Find where the given text appears and provide that cell's center as (X, Y) coordinate. 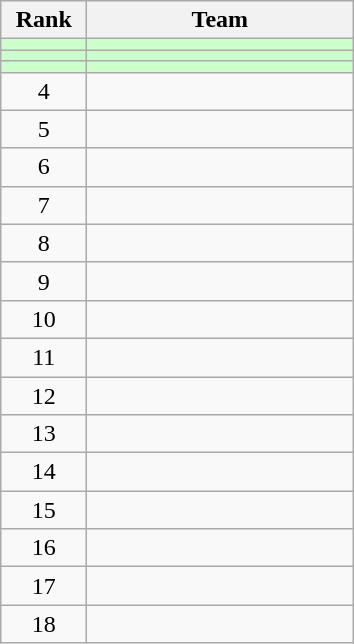
9 (44, 281)
7 (44, 205)
10 (44, 319)
12 (44, 395)
14 (44, 472)
15 (44, 510)
6 (44, 167)
5 (44, 129)
4 (44, 91)
Team (220, 20)
16 (44, 548)
Rank (44, 20)
18 (44, 624)
8 (44, 243)
17 (44, 586)
11 (44, 357)
13 (44, 434)
